Detect which cell encompasses the target text, then output its (x, y) center coordinate. 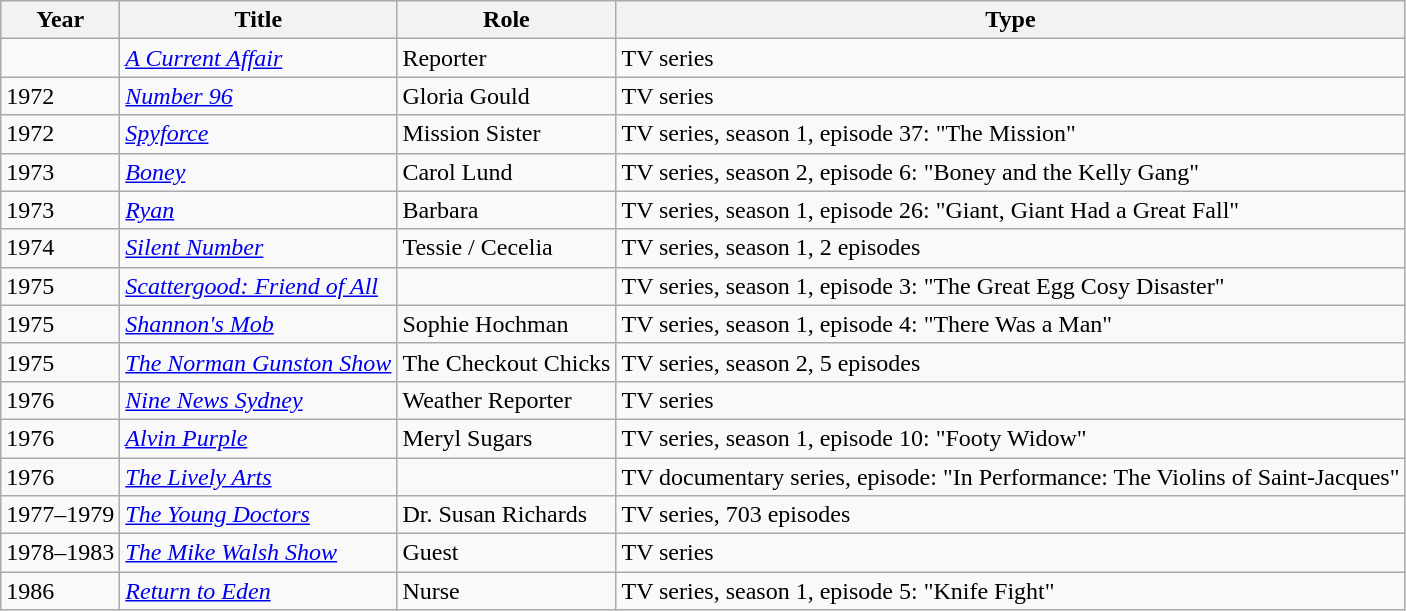
Meryl Sugars (506, 438)
Return to Eden (258, 591)
The Norman Gunston Show (258, 362)
TV series, season 1, episode 26: "Giant, Giant Had a Great Fall" (1010, 210)
A Current Affair (258, 58)
Title (258, 20)
TV series, 703 episodes (1010, 515)
Tessie / Cecelia (506, 248)
Mission Sister (506, 134)
Nurse (506, 591)
TV series, season 2, 5 episodes (1010, 362)
Carol Lund (506, 172)
Weather Reporter (506, 400)
Scattergood: Friend of All (258, 286)
1986 (60, 591)
TV series, season 1, episode 10: "Footy Widow" (1010, 438)
TV series, season 1, episode 5: "Knife Fight" (1010, 591)
Gloria Gould (506, 96)
Ryan (258, 210)
TV series, season 1, episode 37: "The Mission" (1010, 134)
Dr. Susan Richards (506, 515)
TV series, season 1, episode 3: "The Great Egg Cosy Disaster" (1010, 286)
TV series, season 1, episode 4: "There Was a Man" (1010, 324)
Spyforce (258, 134)
Year (60, 20)
The Young Doctors (258, 515)
Number 96 (258, 96)
Boney (258, 172)
The Mike Walsh Show (258, 553)
Barbara (506, 210)
Role (506, 20)
Nine News Sydney (258, 400)
Guest (506, 553)
1978–1983 (60, 553)
The Checkout Chicks (506, 362)
Reporter (506, 58)
1974 (60, 248)
TV documentary series, episode: "In Performance: The Violins of Saint-Jacques" (1010, 477)
The Lively Arts (258, 477)
Sophie Hochman (506, 324)
Type (1010, 20)
Silent Number (258, 248)
Alvin Purple (258, 438)
1977–1979 (60, 515)
Shannon's Mob (258, 324)
TV series, season 1, 2 episodes (1010, 248)
TV series, season 2, episode 6: "Boney and the Kelly Gang" (1010, 172)
